Search for the cell housing the specified text and yield its [X, Y] center coordinate. 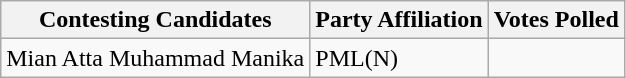
Votes Polled [556, 20]
Contesting Candidates [156, 20]
PML(N) [399, 58]
Mian Atta Muhammad Manika [156, 58]
Party Affiliation [399, 20]
